For the text-containing cell, return its midpoint in [x, y] coordinate format. 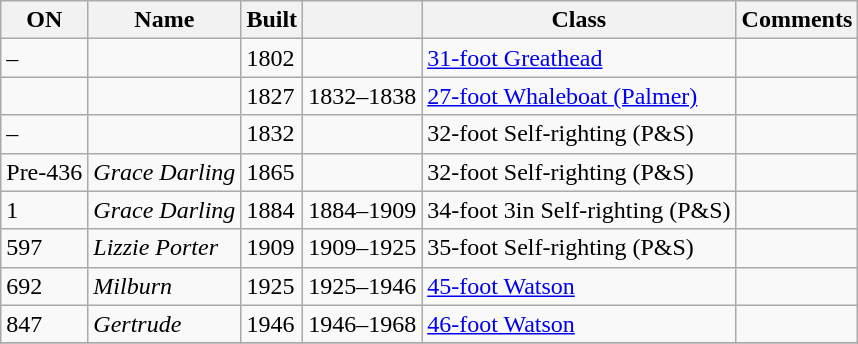
Pre-436 [44, 172]
Name [164, 20]
Class [579, 20]
1909 [272, 248]
ON [44, 20]
1865 [272, 172]
Comments [797, 20]
1832 [272, 134]
35-foot Self-righting (P&S) [579, 248]
1802 [272, 58]
1946–1968 [362, 324]
847 [44, 324]
1832–1838 [362, 96]
45-foot Watson [579, 286]
597 [44, 248]
31-foot Greathead [579, 58]
Gertrude [164, 324]
27-foot Whaleboat (Palmer) [579, 96]
1 [44, 210]
1946 [272, 324]
1884 [272, 210]
Milburn [164, 286]
1925 [272, 286]
1884–1909 [362, 210]
Lizzie Porter [164, 248]
34-foot 3in Self-righting (P&S) [579, 210]
1827 [272, 96]
692 [44, 286]
46-foot Watson [579, 324]
1909–1925 [362, 248]
Built [272, 20]
1925–1946 [362, 286]
